Extract the (X, Y) coordinate from the center of the cell holding the provided text.  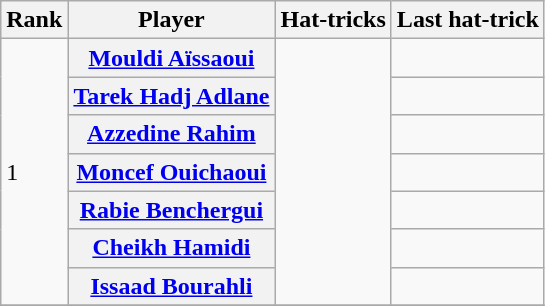
Cheikh Hamidi (172, 248)
Issaad Bourahli (172, 286)
Rank (34, 20)
Tarek Hadj Adlane (172, 96)
Mouldi Aïssaoui (172, 58)
Rabie Benchergui (172, 210)
Last hat-trick (468, 20)
Hat-tricks (333, 20)
Moncef Ouichaoui (172, 172)
1 (34, 172)
Player (172, 20)
Azzedine Rahim (172, 134)
